Provide the [X, Y] coordinate of the cell's center where the given text is located.  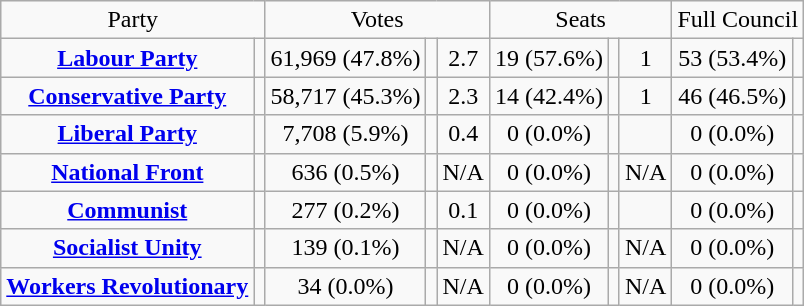
277 (0.2%) [346, 210]
2.3 [463, 96]
Communist [128, 210]
61,969 (47.8%) [346, 58]
19 (57.6%) [548, 58]
2.7 [463, 58]
National Front [128, 172]
0.1 [463, 210]
14 (42.4%) [548, 96]
46 (46.5%) [732, 96]
7,708 (5.9%) [346, 134]
Conservative Party [128, 96]
Labour Party [128, 58]
Socialist Unity [128, 248]
Votes [378, 20]
Party [133, 20]
Workers Revolutionary [128, 286]
0.4 [463, 134]
53 (53.4%) [732, 58]
Liberal Party [128, 134]
58,717 (45.3%) [346, 96]
Seats [580, 20]
Full Council [738, 20]
636 (0.5%) [346, 172]
139 (0.1%) [346, 248]
34 (0.0%) [346, 286]
